Scan for the cell matching the given text and deliver its [x, y] coordinate at center. 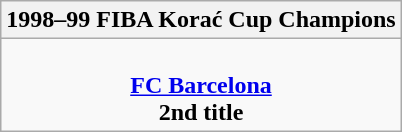
FC Barcelona 2nd title [201, 85]
1998–99 FIBA Korać Cup Champions [201, 20]
